Capture the cell that displays the provided text and extract its (x, y) central coordinate. 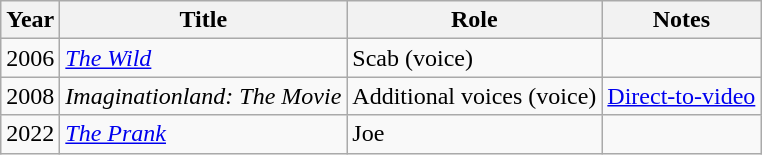
2022 (30, 134)
Additional voices (voice) (474, 96)
2006 (30, 58)
Notes (682, 20)
2008 (30, 96)
Imaginationland: The Movie (204, 96)
Role (474, 20)
Joe (474, 134)
Direct-to-video (682, 96)
The Prank (204, 134)
Year (30, 20)
The Wild (204, 58)
Scab (voice) (474, 58)
Title (204, 20)
